Search for the cell housing the specified text and yield its (X, Y) center coordinate. 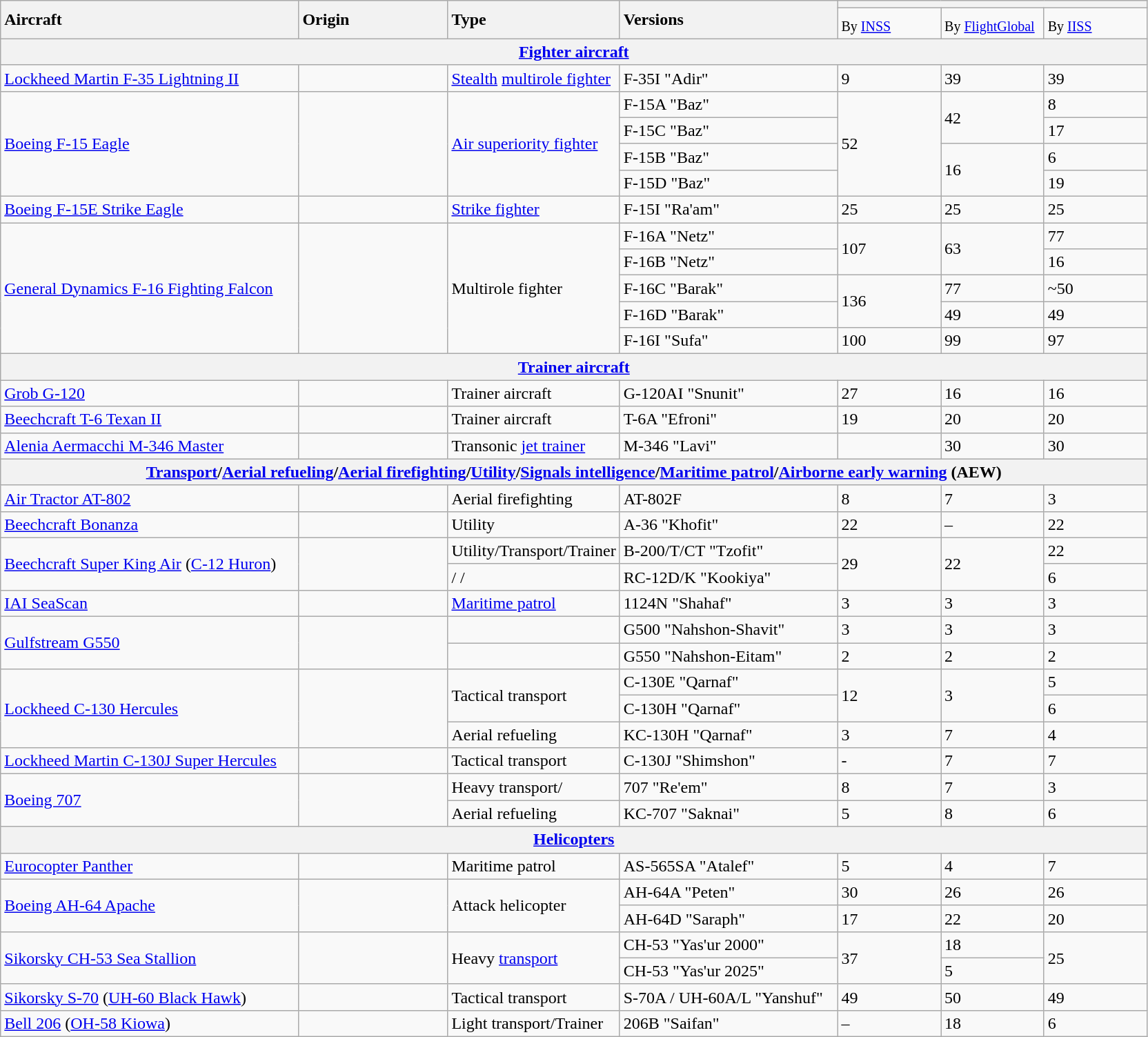
G500 "Nahshon-Shavit" (729, 630)
A-36 "Khofit" (729, 524)
IAI SeaScan (150, 603)
Type (534, 19)
Helicopters (574, 840)
B-200/T/CT "Tzofit" (729, 551)
100 (889, 341)
C-130H "Qarnaf" (729, 709)
99 (993, 341)
12 (889, 695)
Transport/Aerial refueling/Aerial firefighting/Utility/Signals intelligence/Maritime patrol/Airborne early warning (AEW) (574, 472)
By IISS (1096, 23)
Strike fighter (534, 210)
27 (889, 393)
63 (993, 249)
Sikorsky S-70 (UH-60 Black Hawk) (150, 997)
Sikorsky CH-53 Sea Stallion (150, 958)
707 "Re'em" (729, 787)
42 (993, 117)
AT-802F (729, 498)
1124N "Shahaf" (729, 603)
G-120AI "Snunit" (729, 393)
RC-12D/K "Kookiya" (729, 577)
Transonic jet trainer (534, 446)
Lockheed C-130 Hercules (150, 709)
F-15D "Baz" (729, 183)
Beechcraft Super King Air (C-12 Huron) (150, 564)
Aircraft (150, 19)
Utility/Transport/Trainer (534, 551)
Alenia Aermacchi M-346 Master (150, 446)
C-130E "Qarnaf" (729, 682)
KC-130H "Qarnaf" (729, 735)
AH-64D "Saraph" (729, 918)
Boeing 707 (150, 800)
F-15A "Baz" (729, 104)
KC-707 "Saknai" (729, 813)
F-16A "Netz" (729, 236)
M-346 "Lavi" (729, 446)
Attack helicopter (534, 905)
37 (889, 958)
136 (889, 302)
F-15B "Baz" (729, 157)
By FlightGlobal (993, 23)
By INSS (889, 23)
CH-53 "Yas'ur 2025" (729, 971)
50 (993, 997)
9 (889, 78)
AS-565SA "Atalef" (729, 866)
F-35I "Adir" (729, 78)
Gulfstream G550 (150, 643)
Heavy transport (534, 958)
~50 (1096, 288)
Versions (729, 19)
F-15I "Ra'am" (729, 210)
Fighter aircraft (574, 52)
T-6A "Efroni" (729, 419)
52 (889, 144)
C-130J "Shimshon" (729, 761)
AH-64A "Peten" (729, 892)
Bell 206 (OH-58 Kiowa) (150, 1023)
Beechcraft T-6 Texan II (150, 419)
F-16C "Barak" (729, 288)
/ / (534, 577)
Aerial firefighting (534, 498)
Light transport/Trainer (534, 1023)
29 (889, 564)
Air Tractor AT-802 (150, 498)
Multirole fighter (534, 288)
General Dynamics F-16 Fighting Falcon (150, 288)
Grob G-120 (150, 393)
G550 "Nahshon-Eitam" (729, 656)
Eurocopter Panther (150, 866)
Lockheed Martin F-35 Lightning II (150, 78)
Lockheed Martin C-130J Super Hercules (150, 761)
206B "Saifan" (729, 1023)
Stealth multirole fighter (534, 78)
97 (1096, 341)
F-16D "Barak" (729, 315)
Origin (373, 19)
Boeing AH-64 Apache (150, 905)
CH-53 "Yas'ur 2000" (729, 945)
Boeing F-15 Eagle (150, 144)
F-16I "Sufa" (729, 341)
Air superiority fighter (534, 144)
Boeing F-15E Strike Eagle (150, 210)
F-15C "Baz" (729, 130)
Heavy transport/ (534, 787)
- (889, 761)
Beechcraft Bonanza (150, 524)
107 (889, 249)
S-70A / UH-60A/L "Yanshuf" (729, 997)
F-16B "Netz" (729, 262)
Utility (534, 524)
